Detect which cell encompasses the target text, then output its [x, y] center coordinate. 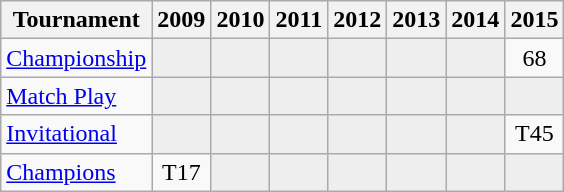
2015 [534, 20]
T17 [182, 172]
Championship [76, 58]
T45 [534, 134]
68 [534, 58]
2014 [476, 20]
Match Play [76, 96]
2011 [299, 20]
2012 [358, 20]
Tournament [76, 20]
Champions [76, 172]
Invitational [76, 134]
2013 [416, 20]
2009 [182, 20]
2010 [240, 20]
